Locate the cell with the specified text and output its [x, y] center coordinate. 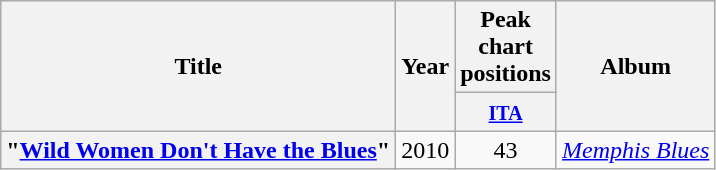
43 [506, 150]
2010 [426, 150]
ITA [506, 112]
Title [198, 66]
Peak chart positions [506, 47]
Album [635, 66]
Memphis Blues [635, 150]
"Wild Women Don't Have the Blues" [198, 150]
Year [426, 66]
